Search for the cell housing the specified text and yield its (x, y) center coordinate. 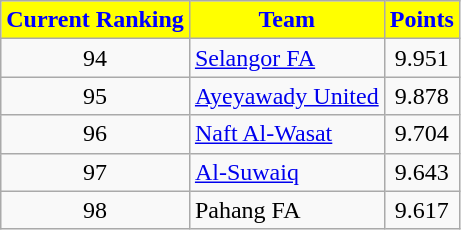
Pahang FA (286, 210)
Naft Al-Wasat (286, 134)
9.951 (422, 58)
Al-Suwaiq (286, 172)
94 (96, 58)
95 (96, 96)
9.643 (422, 172)
Selangor FA (286, 58)
Points (422, 20)
Current Ranking (96, 20)
Ayeyawady United (286, 96)
9.617 (422, 210)
9.878 (422, 96)
98 (96, 210)
9.704 (422, 134)
Team (286, 20)
97 (96, 172)
96 (96, 134)
